Detect which cell encompasses the target text, then output its (x, y) center coordinate. 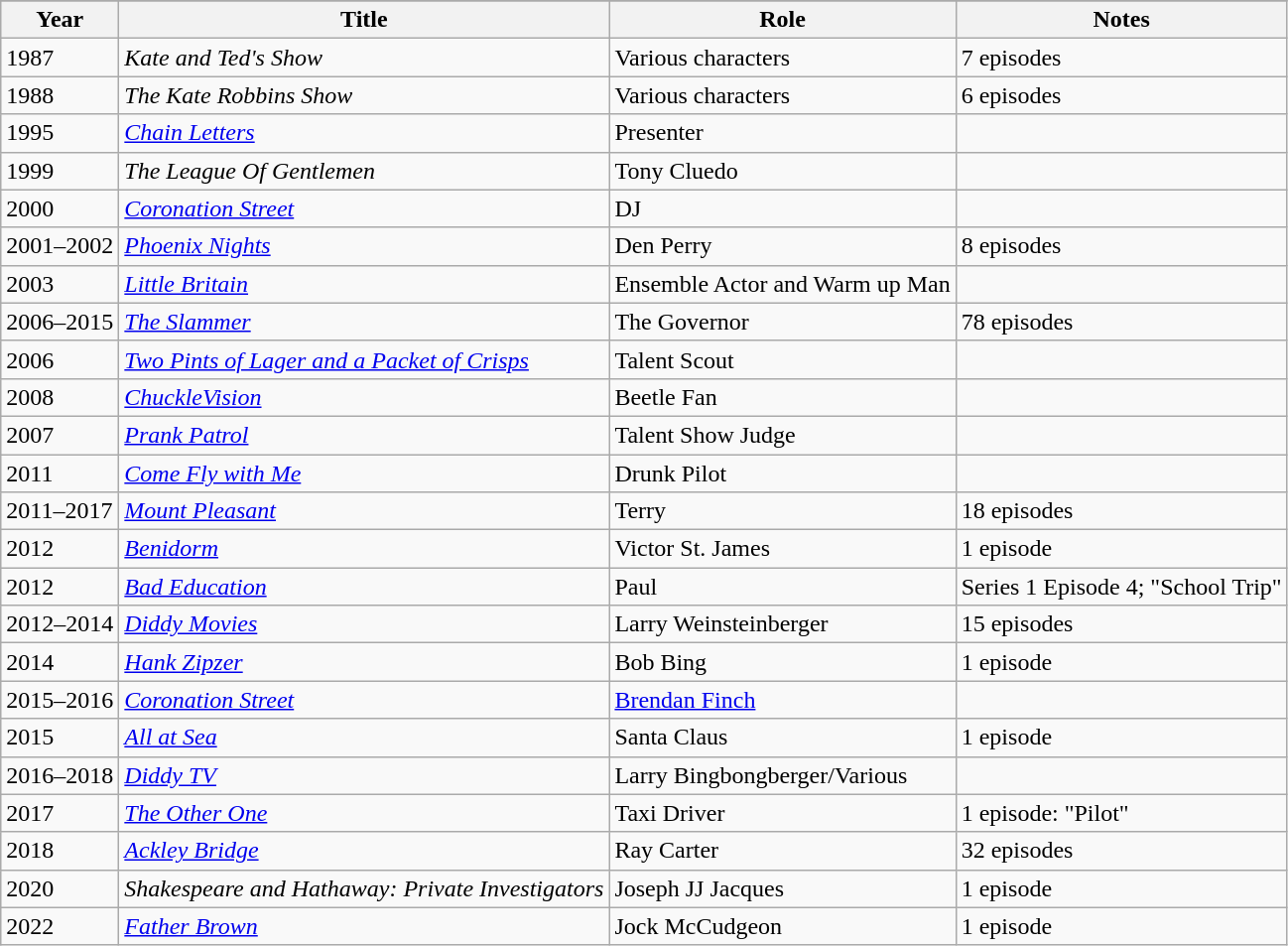
All at Sea (364, 738)
Prank Patrol (364, 435)
Benidorm (364, 549)
Notes (1121, 20)
2006–2015 (60, 322)
32 episodes (1121, 851)
2011 (60, 473)
The Other One (364, 813)
Larry Bingbongberger/Various (782, 775)
Taxi Driver (782, 813)
6 episodes (1121, 95)
2016–2018 (60, 775)
Father Brown (364, 926)
The Kate Robbins Show (364, 95)
Chain Letters (364, 133)
DJ (782, 208)
Little Britain (364, 284)
Phoenix Nights (364, 246)
2001–2002 (60, 246)
The Slammer (364, 322)
2007 (60, 435)
Larry Weinsteinberger (782, 624)
1999 (60, 171)
2006 (60, 359)
1 episode: "Pilot" (1121, 813)
Drunk Pilot (782, 473)
2020 (60, 888)
2018 (60, 851)
1995 (60, 133)
Presenter (782, 133)
Year (60, 20)
18 episodes (1121, 511)
Joseph JJ Jacques (782, 888)
The Governor (782, 322)
The League Of Gentlemen (364, 171)
Ray Carter (782, 851)
2012–2014 (60, 624)
1987 (60, 58)
Beetle Fan (782, 397)
2015 (60, 738)
Santa Claus (782, 738)
78 episodes (1121, 322)
7 episodes (1121, 58)
Brendan Finch (782, 700)
Talent Scout (782, 359)
Title (364, 20)
2011–2017 (60, 511)
Den Perry (782, 246)
Victor St. James (782, 549)
2015–2016 (60, 700)
Jock McCudgeon (782, 926)
Hank Zipzer (364, 662)
Ackley Bridge (364, 851)
Shakespeare and Hathaway: Private Investigators (364, 888)
Ensemble Actor and Warm up Man (782, 284)
Bob Bing (782, 662)
Mount Pleasant (364, 511)
Diddy Movies (364, 624)
2008 (60, 397)
2014 (60, 662)
15 episodes (1121, 624)
Two Pints of Lager and a Packet of Crisps (364, 359)
2022 (60, 926)
2000 (60, 208)
ChuckleVision (364, 397)
Terry (782, 511)
Bad Education (364, 587)
1988 (60, 95)
8 episodes (1121, 246)
Paul (782, 587)
Series 1 Episode 4; "School Trip" (1121, 587)
Kate and Ted's Show (364, 58)
Tony Cluedo (782, 171)
Talent Show Judge (782, 435)
Diddy TV (364, 775)
2017 (60, 813)
Come Fly with Me (364, 473)
Role (782, 20)
2003 (60, 284)
